For the text-containing cell, return its midpoint in [X, Y] coordinate format. 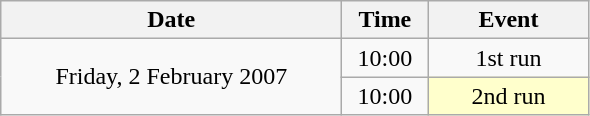
2nd run [508, 96]
Date [172, 20]
Event [508, 20]
Friday, 2 February 2007 [172, 77]
Time [385, 20]
1st run [508, 58]
